Scan for the cell matching the given text and deliver its (X, Y) coordinate at center. 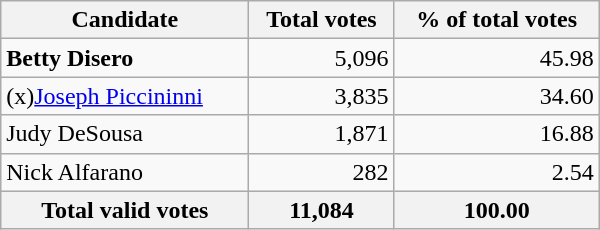
16.88 (496, 134)
282 (322, 172)
2.54 (496, 172)
Total votes (322, 20)
11,084 (322, 210)
1,871 (322, 134)
45.98 (496, 58)
Nick Alfarano (125, 172)
% of total votes (496, 20)
Betty Disero (125, 58)
Total valid votes (125, 210)
5,096 (322, 58)
34.60 (496, 96)
Candidate (125, 20)
100.00 (496, 210)
3,835 (322, 96)
(x)Joseph Piccininni (125, 96)
Judy DeSousa (125, 134)
